Extract the [x, y] coordinate from the center of the cell holding the provided text.  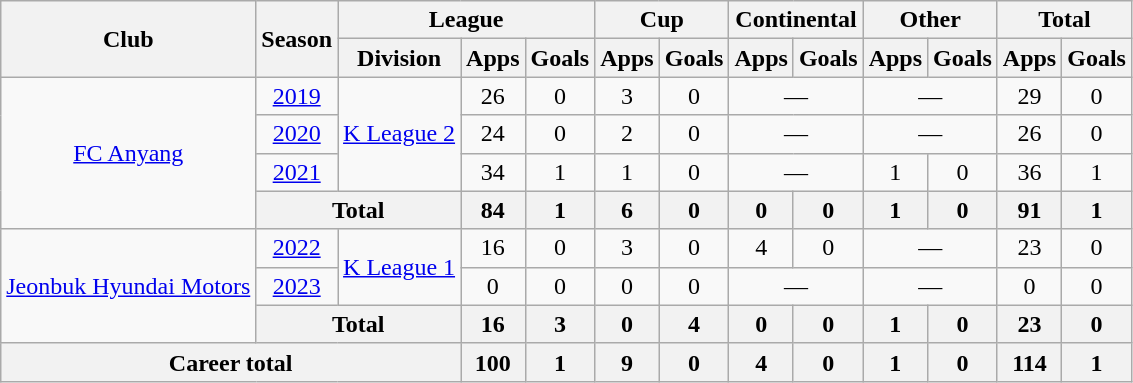
24 [493, 134]
K League 2 [400, 134]
84 [493, 210]
9 [627, 362]
Season [297, 39]
91 [1029, 210]
FC Anyang [128, 153]
2 [627, 134]
114 [1029, 362]
2022 [297, 248]
Cup [662, 20]
Club [128, 39]
2019 [297, 96]
2020 [297, 134]
Jeonbuk Hyundai Motors [128, 286]
Career total [231, 362]
Continental [796, 20]
100 [493, 362]
Other [930, 20]
K League 1 [400, 267]
League [466, 20]
34 [493, 172]
Division [400, 58]
2021 [297, 172]
36 [1029, 172]
6 [627, 210]
29 [1029, 96]
2023 [297, 286]
